Return (x, y) of the center of cell containing provided text 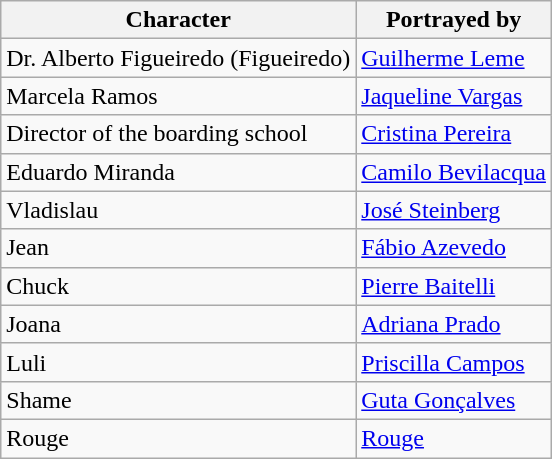
Dr. Alberto Figueiredo (Figueiredo) (178, 58)
Jean (178, 248)
Cristina Pereira (454, 134)
Pierre Baitelli (454, 286)
Shame (178, 400)
Vladislau (178, 210)
José Steinberg (454, 210)
Adriana Prado (454, 324)
Joana (178, 324)
Priscilla Campos (454, 362)
Fábio Azevedo (454, 248)
Eduardo Miranda (178, 172)
Guta Gonçalves (454, 400)
Luli (178, 362)
Guilherme Leme (454, 58)
Jaqueline Vargas (454, 96)
Portrayed by (454, 20)
Character (178, 20)
Director of the boarding school (178, 134)
Camilo Bevilacqua (454, 172)
Chuck (178, 286)
Marcela Ramos (178, 96)
